Capture the cell that displays the provided text and extract its [X, Y] central coordinate. 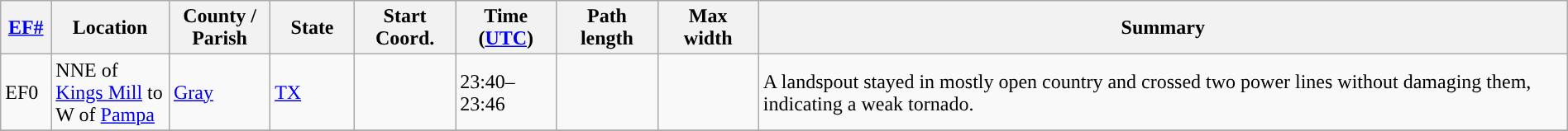
Start Coord. [404, 28]
TX [313, 92]
Location [111, 28]
Max width [708, 28]
Gray [219, 92]
NNE of Kings Mill to W of Pampa [111, 92]
State [313, 28]
EF# [26, 28]
23:40–23:46 [506, 92]
Time (UTC) [506, 28]
EF0 [26, 92]
Path length [607, 28]
County / Parish [219, 28]
Summary [1163, 28]
A landspout stayed in mostly open country and crossed two power lines without damaging them, indicating a weak tornado. [1163, 92]
